Extract the [X, Y] coordinate from the center of the cell holding the provided text.  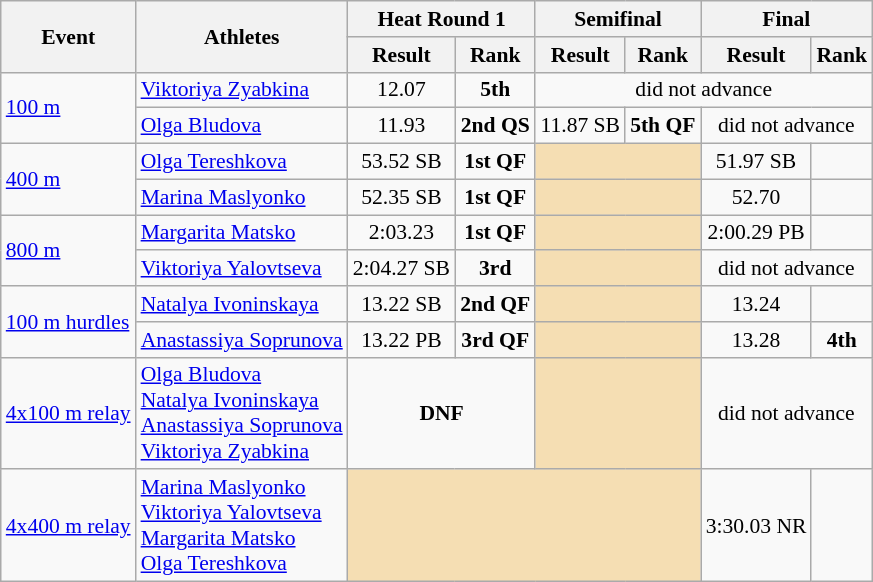
11.93 [402, 126]
52.35 SB [402, 197]
53.52 SB [402, 162]
5th [495, 90]
Final [786, 19]
13.24 [756, 304]
11.87 SB [580, 126]
100 m hurdles [68, 322]
4x400 m relay [68, 526]
3rd [495, 269]
13.28 [756, 340]
DNF [442, 413]
Semifinal [618, 19]
12.07 [402, 90]
2:03.23 [402, 233]
Natalya Ivoninskaya [242, 304]
2:04.27 SB [402, 269]
800 m [68, 250]
Heat Round 1 [442, 19]
Athletes [242, 36]
Viktoriya Zyabkina [242, 90]
2:00.29 PB [756, 233]
400 m [68, 180]
3:30.03 NR [756, 526]
2nd QS [495, 126]
5th QF [662, 126]
3rd QF [495, 340]
13.22 PB [402, 340]
52.70 [756, 197]
Olga Tereshkova [242, 162]
4th [842, 340]
51.97 SB [756, 162]
Marina Maslyonko [242, 197]
4x100 m relay [68, 413]
Viktoriya Yalovtseva [242, 269]
Margarita Matsko [242, 233]
Marina MaslyonkoViktoriya YalovtsevaMargarita MatskoOlga Tereshkova [242, 526]
2nd QF [495, 304]
Olga BludovaNatalya IvoninskayaAnastassiya SoprunovaViktoriya Zyabkina [242, 413]
13.22 SB [402, 304]
Olga Bludova [242, 126]
Anastassiya Soprunova [242, 340]
Event [68, 36]
100 m [68, 108]
